For the text-containing cell, return its midpoint in (x, y) coordinate format. 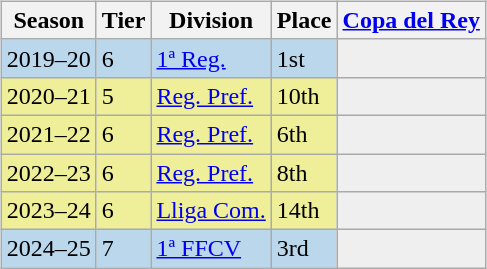
6th (304, 134)
2024–25 (48, 249)
Copa del Rey (411, 20)
5 (124, 96)
3rd (304, 249)
2021–22 (48, 134)
2022–23 (48, 173)
2023–24 (48, 211)
Lliga Com. (211, 211)
8th (304, 173)
1ª FFCV (211, 249)
Place (304, 20)
1ª Reg. (211, 58)
14th (304, 211)
Division (211, 20)
Season (48, 20)
2020–21 (48, 96)
Tier (124, 20)
1st (304, 58)
7 (124, 249)
2019–20 (48, 58)
10th (304, 96)
